Locate the cell with the specified text and output its (X, Y) center coordinate. 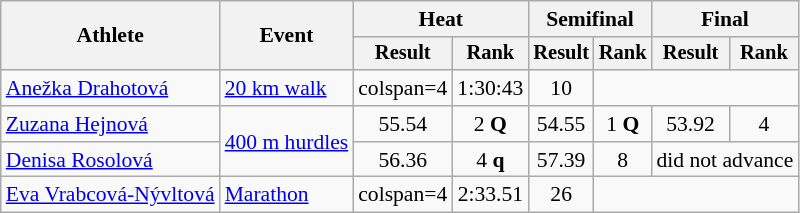
Eva Vrabcová-Nývltová (110, 195)
55.54 (402, 124)
did not advance (724, 160)
Heat (440, 19)
10 (561, 88)
Semifinal (590, 19)
4 (764, 124)
Denisa Rosolová (110, 160)
Marathon (287, 195)
2 Q (490, 124)
400 m hurdles (287, 142)
Zuzana Hejnová (110, 124)
56.36 (402, 160)
Anežka Drahotová (110, 88)
Event (287, 36)
54.55 (561, 124)
26 (561, 195)
20 km walk (287, 88)
53.92 (690, 124)
1 Q (623, 124)
8 (623, 160)
57.39 (561, 160)
Final (724, 19)
1:30:43 (490, 88)
Athlete (110, 36)
4 q (490, 160)
2:33.51 (490, 195)
